Determine the [x, y] coordinate at the center of the cell enclosing the given text.  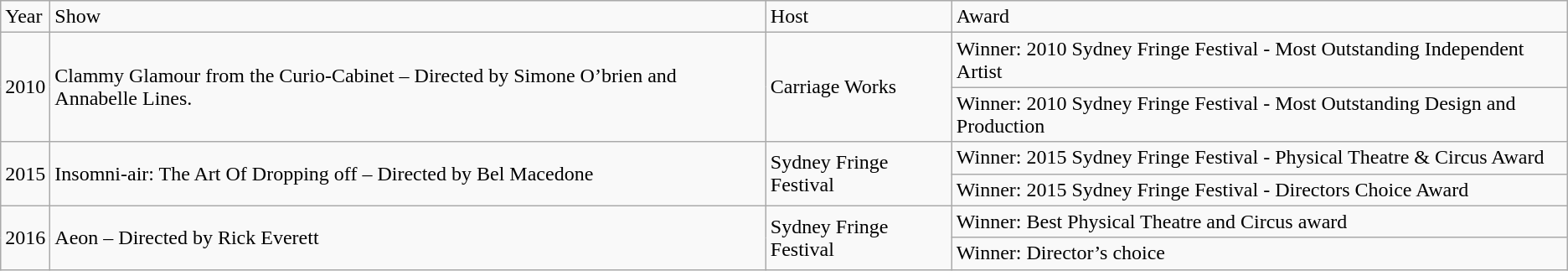
Winner: Director’s choice [1260, 253]
2010 [25, 87]
Winner: 2010 Sydney Fringe Festival - Most Outstanding Design and Production [1260, 114]
Insomni-air: The Art Of Dropping off – Directed by Bel Macedone [408, 174]
2016 [25, 237]
Clammy Glamour from the Curio-Cabinet – Directed by Simone O’brien and Annabelle Lines. [408, 87]
Winner: 2015 Sydney Fringe Festival - Directors Choice Award [1260, 190]
Winner: 2015 Sydney Fringe Festival - Physical Theatre & Circus Award [1260, 158]
Winner: 2010 Sydney Fringe Festival - Most Outstanding Independent Artist [1260, 60]
Award [1260, 17]
Host [859, 17]
Carriage Works [859, 87]
Winner: Best Physical Theatre and Circus award [1260, 221]
Show [408, 17]
Aeon – Directed by Rick Everett [408, 237]
2015 [25, 174]
Year [25, 17]
